Capture the cell that displays the provided text and extract its (X, Y) central coordinate. 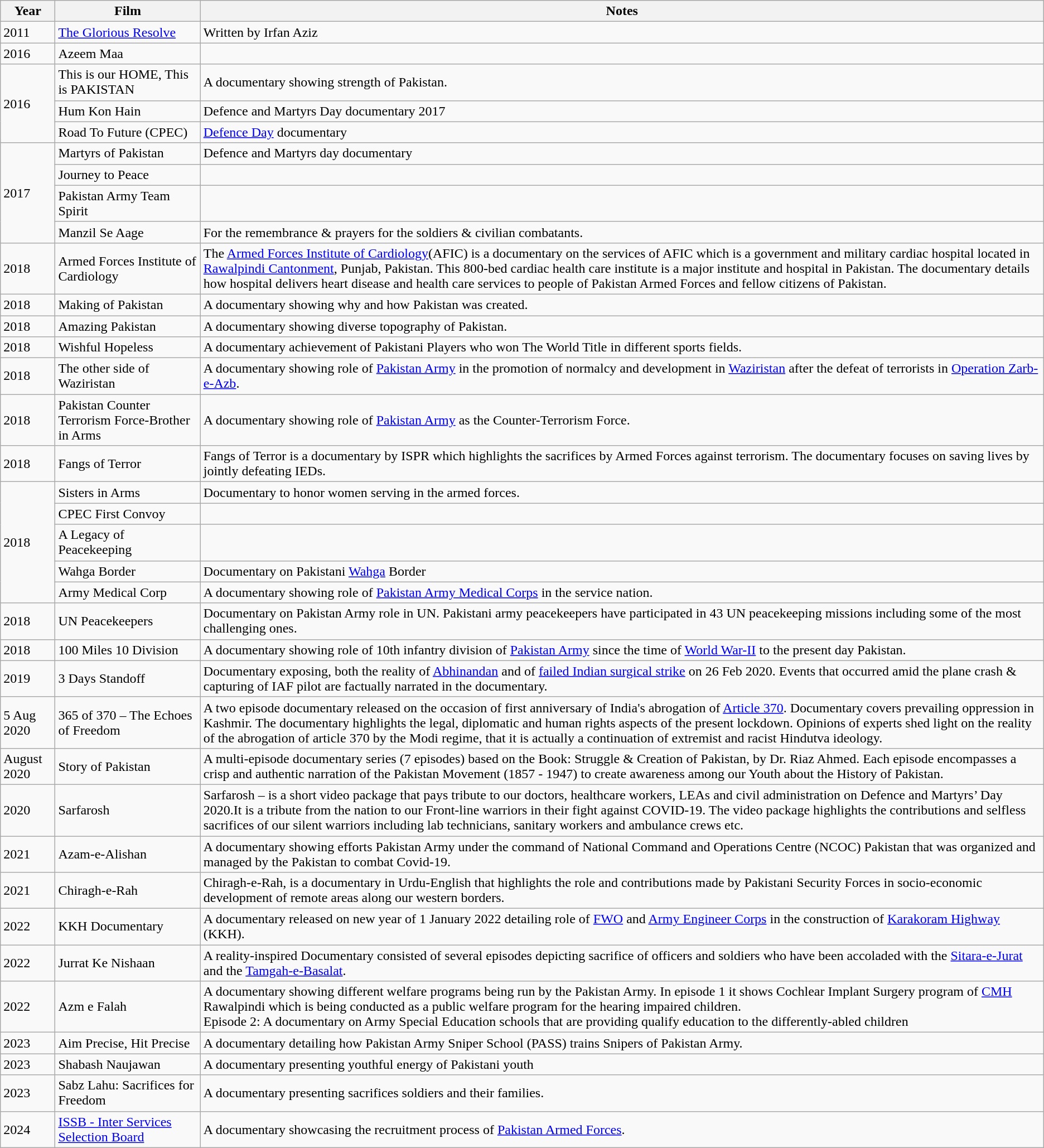
Defence and Martyrs day documentary (622, 153)
Pakistan Army Team Spirit (128, 203)
Armed Forces Institute of Cardiology (128, 268)
Martyrs of Pakistan (128, 153)
Road To Future (CPEC) (128, 132)
A documentary showcasing the recruitment process of Pakistan Armed Forces. (622, 1129)
A documentary detailing how Pakistan Army Sniper School (PASS) trains Snipers of Pakistan Army. (622, 1043)
The other side of Waziristan (128, 376)
2020 (28, 810)
Fangs of Terror (128, 464)
Wishful Hopeless (128, 348)
This is our HOME, This is PAKISTAN (128, 83)
Written by Irfan Aziz (622, 32)
A documentary showing role of Pakistan Army as the Counter-Terrorism Force. (622, 420)
Defence and Martyrs Day documentary 2017 (622, 111)
A documentary showing role of 10th infantry division of Pakistan Army since the time of World War-II to the present day Pakistan. (622, 650)
Shabash Naujawan (128, 1064)
Film (128, 11)
KKH Documentary (128, 927)
2024 (28, 1129)
For the remembrance & prayers for the soldiers & civilian combatants. (622, 232)
Sarfarosh (128, 810)
Making of Pakistan (128, 305)
Notes (622, 11)
Azm e Falah (128, 1007)
2011 (28, 32)
A documentary showing diverse topography of Pakistan. (622, 326)
CPEC First Convoy (128, 514)
Army Medical Corp (128, 592)
Sabz Lahu: Sacrifices for Freedom (128, 1093)
Aim Precise, Hit Precise (128, 1043)
A documentary presenting youthful energy of Pakistani youth (622, 1064)
A Legacy of Peacekeeping (128, 542)
Pakistan Counter Terrorism Force-Brother in Arms (128, 420)
A documentary showing why and how Pakistan was created. (622, 305)
Defence Day documentary (622, 132)
2017 (28, 193)
Story of Pakistan (128, 766)
ISSB - Inter Services Selection Board (128, 1129)
Azeem Maa (128, 54)
Journey to Peace (128, 175)
Manzil Se Aage (128, 232)
A documentary showing strength of Pakistan. (622, 83)
2019 (28, 678)
Wahga Border (128, 571)
A documentary presenting sacrifices soldiers and their families. (622, 1093)
August 2020 (28, 766)
Hum Kon Hain (128, 111)
A documentary showing role of Pakistan Army Medical Corps in the service nation. (622, 592)
3 Days Standoff (128, 678)
Chiragh-e-Rah (128, 890)
Year (28, 11)
5 Aug 2020 (28, 722)
Documentary on Pakistani Wahga Border (622, 571)
Jurrat Ke Nishaan (128, 963)
The Glorious Resolve (128, 32)
Amazing Pakistan (128, 326)
A documentary achievement of Pakistani Players who won The World Title in different sports fields. (622, 348)
365 of 370 – The Echoes of Freedom (128, 722)
UN Peacekeepers (128, 621)
Sisters in Arms (128, 493)
Documentary to honor women serving in the armed forces. (622, 493)
A documentary released on new year of 1 January 2022 detailing role of FWO and Army Engineer Corps in the construction of Karakoram Highway (KKH). (622, 927)
Azam-e-Alishan (128, 853)
100 Miles 10 Division (128, 650)
